Search for the cell housing the specified text and yield its (X, Y) center coordinate. 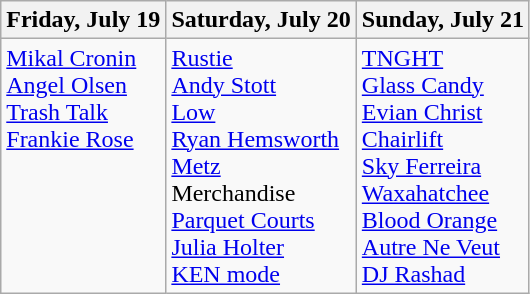
RustieAndy StottLowRyan HemsworthMetzMerchandiseParquet CourtsJulia HolterKEN mode (261, 166)
Friday, July 19 (84, 20)
TNGHTGlass CandyEvian ChristChairliftSky FerreiraWaxahatcheeBlood OrangeAutre Ne VeutDJ Rashad (442, 166)
Sunday, July 21 (442, 20)
Saturday, July 20 (261, 20)
Mikal CroninAngel OlsenTrash TalkFrankie Rose (84, 166)
